Locate the cell with the specified text and output its [X, Y] center coordinate. 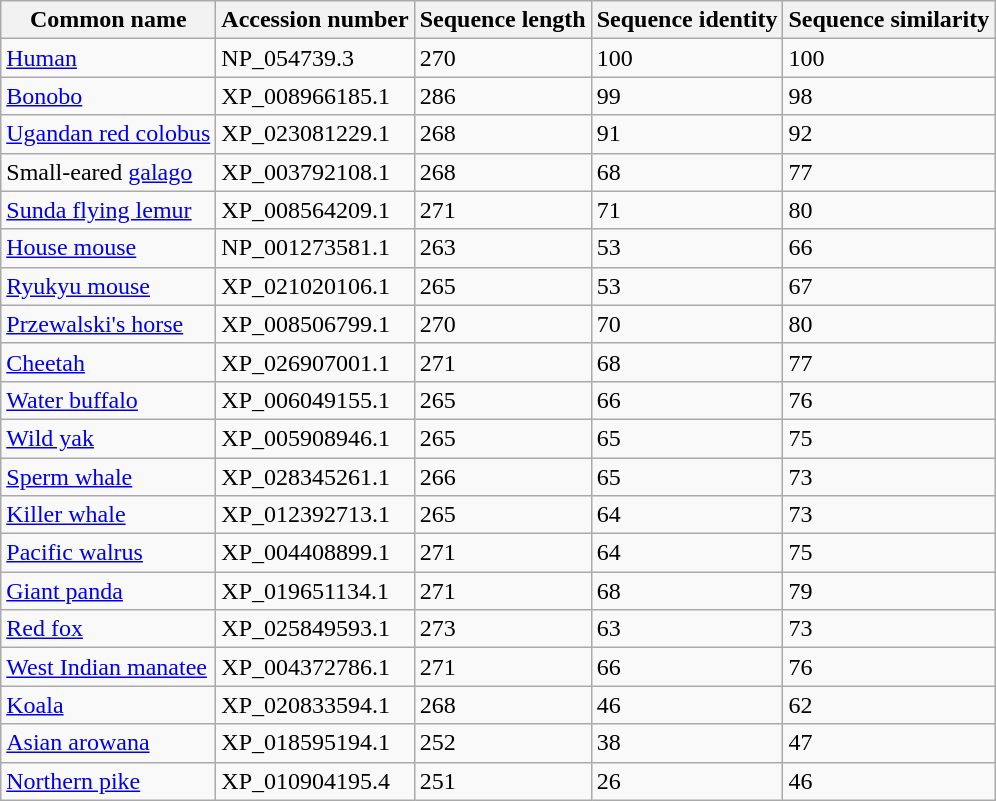
251 [502, 781]
XP_005908946.1 [315, 438]
263 [502, 248]
Sperm whale [108, 477]
Asian arowana [108, 743]
XP_008564209.1 [315, 210]
79 [889, 591]
Koala [108, 705]
XP_004408899.1 [315, 553]
XP_008506799.1 [315, 324]
Human [108, 58]
NP_054739.3 [315, 58]
Giant panda [108, 591]
Northern pike [108, 781]
XP_008966185.1 [315, 96]
Przewalski's horse [108, 324]
266 [502, 477]
71 [687, 210]
252 [502, 743]
XP_021020106.1 [315, 286]
XP_004372786.1 [315, 667]
Water buffalo [108, 400]
99 [687, 96]
Small-eared galago [108, 172]
XP_020833594.1 [315, 705]
Killer whale [108, 515]
92 [889, 134]
Sequence length [502, 20]
98 [889, 96]
286 [502, 96]
Pacific walrus [108, 553]
Red fox [108, 629]
Ryukyu mouse [108, 286]
XP_018595194.1 [315, 743]
XP_010904195.4 [315, 781]
91 [687, 134]
House mouse [108, 248]
273 [502, 629]
Wild yak [108, 438]
Bonobo [108, 96]
XP_023081229.1 [315, 134]
XP_028345261.1 [315, 477]
62 [889, 705]
Sequence identity [687, 20]
Cheetah [108, 362]
Sequence similarity [889, 20]
XP_019651134.1 [315, 591]
63 [687, 629]
26 [687, 781]
70 [687, 324]
Sunda flying lemur [108, 210]
67 [889, 286]
XP_003792108.1 [315, 172]
Accession number [315, 20]
XP_025849593.1 [315, 629]
47 [889, 743]
NP_001273581.1 [315, 248]
XP_012392713.1 [315, 515]
West Indian manatee [108, 667]
Ugandan red colobus [108, 134]
XP_026907001.1 [315, 362]
XP_006049155.1 [315, 400]
38 [687, 743]
Common name [108, 20]
